Provide the [x, y] coordinate of the cell's center where the given text is located.  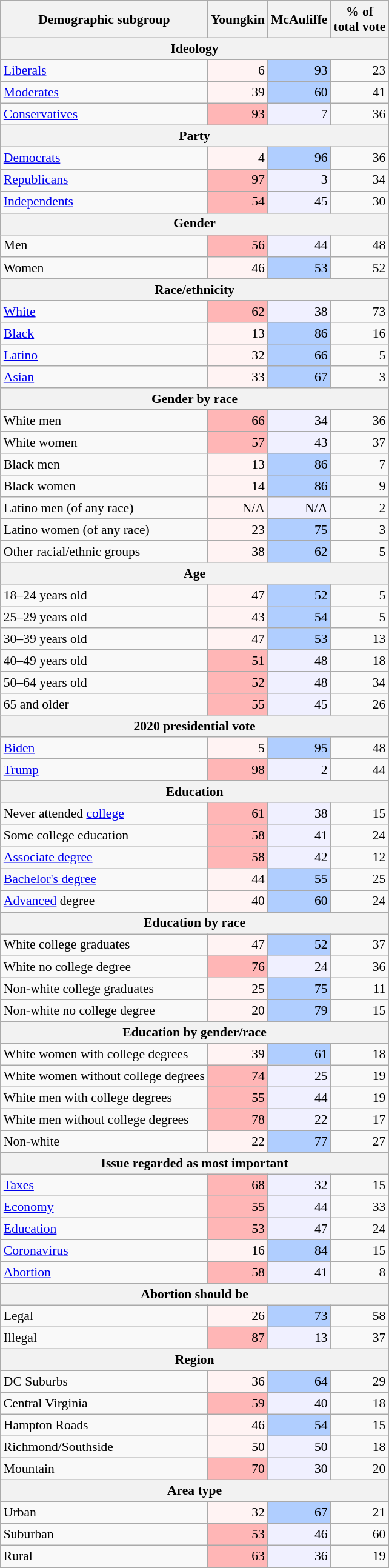
Age [195, 573]
84 [299, 1251]
30–39 years old [104, 639]
79 [299, 1010]
Rural [104, 1556]
Urban [104, 1513]
Race/ethnicity [195, 290]
Taxes [104, 1186]
Ideology [195, 49]
Illegal [104, 1338]
DC Suburbs [104, 1382]
97 [238, 180]
Black men [104, 464]
12 [360, 858]
Central Virginia [104, 1404]
Bachelor's degree [104, 879]
56 [238, 246]
Associate degree [104, 858]
17 [360, 1119]
Area type [195, 1491]
Liberals [104, 71]
Advanced degree [104, 901]
25–29 years old [104, 617]
Conservatives [104, 115]
White men with college degrees [104, 1098]
14 [238, 486]
27 [360, 1141]
Non-white college graduates [104, 989]
White women with college degrees [104, 1054]
Democrats [104, 158]
Black women [104, 486]
Asian [104, 377]
White men without college degrees [104, 1119]
64 [299, 1382]
Mountain [104, 1469]
6 [238, 71]
77 [299, 1141]
65 and older [104, 705]
63 [238, 1556]
51 [238, 661]
4 [238, 158]
Non-white no college degree [104, 1010]
Issue regarded as most important [195, 1164]
Independents [104, 202]
Latino men (of any race) [104, 508]
74 [238, 1076]
76 [238, 967]
% oftotal vote [360, 19]
Coronavirus [104, 1251]
68 [238, 1186]
59 [238, 1404]
Party [195, 136]
Women [104, 268]
White women [104, 442]
95 [299, 749]
40–49 years old [104, 661]
57 [238, 442]
Gender by race [195, 399]
Education by race [195, 923]
Moderates [104, 93]
Some college education [104, 836]
Region [195, 1360]
78 [238, 1119]
Republicans [104, 180]
Abortion [104, 1273]
50–64 years old [104, 682]
Gender [195, 224]
70 [238, 1469]
9 [360, 486]
8 [360, 1273]
White college graduates [104, 945]
Legal [104, 1316]
Never attended college [104, 814]
White [104, 312]
42 [299, 858]
87 [238, 1338]
Black [104, 333]
Non-white [104, 1141]
Latino [104, 355]
21 [360, 1513]
Richmond/Southside [104, 1447]
Suburban [104, 1535]
Men [104, 246]
98 [238, 770]
18–24 years old [104, 595]
96 [299, 158]
Hampton Roads [104, 1426]
Abortion should be [195, 1295]
White women without college degrees [104, 1076]
McAuliffe [299, 19]
Education by gender/race [195, 1032]
11 [360, 989]
Youngkin [238, 19]
White no college degree [104, 967]
Biden [104, 749]
White men [104, 421]
Economy [104, 1207]
Demographic subgroup [104, 19]
2020 presidential vote [195, 727]
Trump [104, 770]
Other racial/ethnic groups [104, 552]
Latino women (of any race) [104, 530]
29 [360, 1382]
